Search for the cell housing the specified text and yield its (x, y) center coordinate. 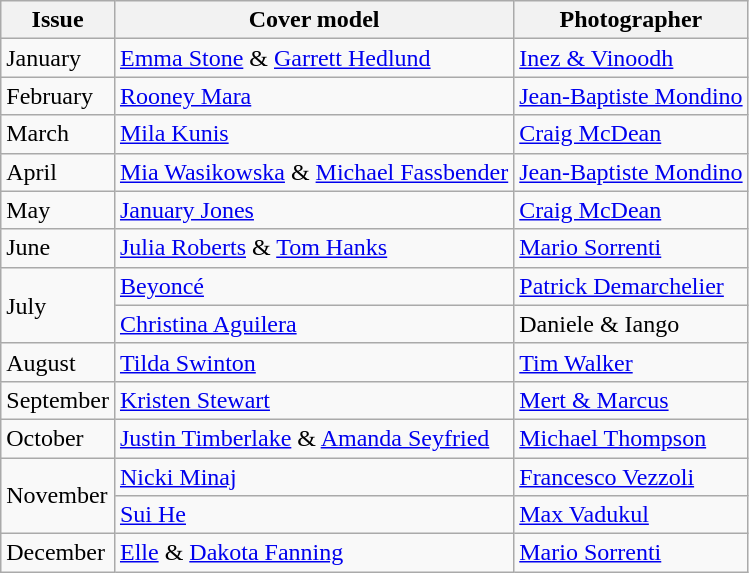
Tim Walker (631, 362)
Michael Thompson (631, 438)
November (58, 496)
Photographer (631, 20)
January Jones (314, 210)
February (58, 96)
Emma Stone & Garrett Hedlund (314, 58)
October (58, 438)
Mert & Marcus (631, 400)
Mila Kunis (314, 134)
January (58, 58)
April (58, 172)
Patrick Demarchelier (631, 286)
Beyoncé (314, 286)
August (58, 362)
Justin Timberlake & Amanda Seyfried (314, 438)
Cover model (314, 20)
Kristen Stewart (314, 400)
Julia Roberts & Tom Hanks (314, 248)
Inez & Vinoodh (631, 58)
Max Vadukul (631, 515)
Christina Aguilera (314, 324)
Mia Wasikowska & Michael Fassbender (314, 172)
Sui He (314, 515)
March (58, 134)
Francesco Vezzoli (631, 477)
Elle & Dakota Fanning (314, 553)
May (58, 210)
Nicki Minaj (314, 477)
Daniele & Iango (631, 324)
September (58, 400)
December (58, 553)
July (58, 305)
Issue (58, 20)
June (58, 248)
Tilda Swinton (314, 362)
Rooney Mara (314, 96)
